Search for the cell housing the specified text and yield its (x, y) center coordinate. 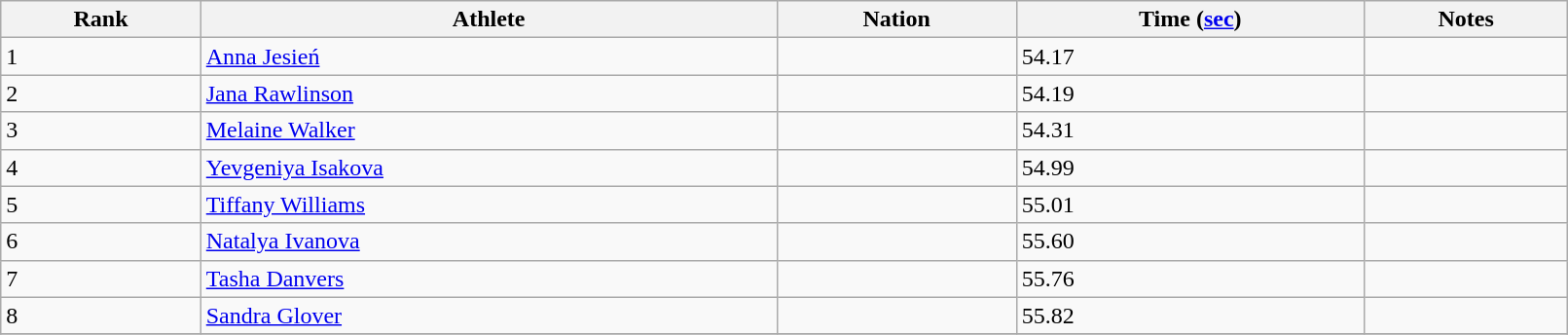
4 (101, 167)
1 (101, 56)
Athlete (489, 19)
2 (101, 93)
Jana Rawlinson (489, 93)
54.99 (1189, 167)
Natalya Ivanova (489, 242)
Sandra Glover (489, 316)
3 (101, 130)
55.82 (1189, 316)
6 (101, 242)
7 (101, 279)
55.60 (1189, 242)
Rank (101, 19)
Tiffany Williams (489, 205)
Notes (1466, 19)
8 (101, 316)
Time (sec) (1189, 19)
55.76 (1189, 279)
54.17 (1189, 56)
55.01 (1189, 205)
54.31 (1189, 130)
54.19 (1189, 93)
Nation (896, 19)
Melaine Walker (489, 130)
Tasha Danvers (489, 279)
5 (101, 205)
Yevgeniya Isakova (489, 167)
Anna Jesień (489, 56)
